Identify which cell holds the provided text, then report its (X, Y) central coordinate. 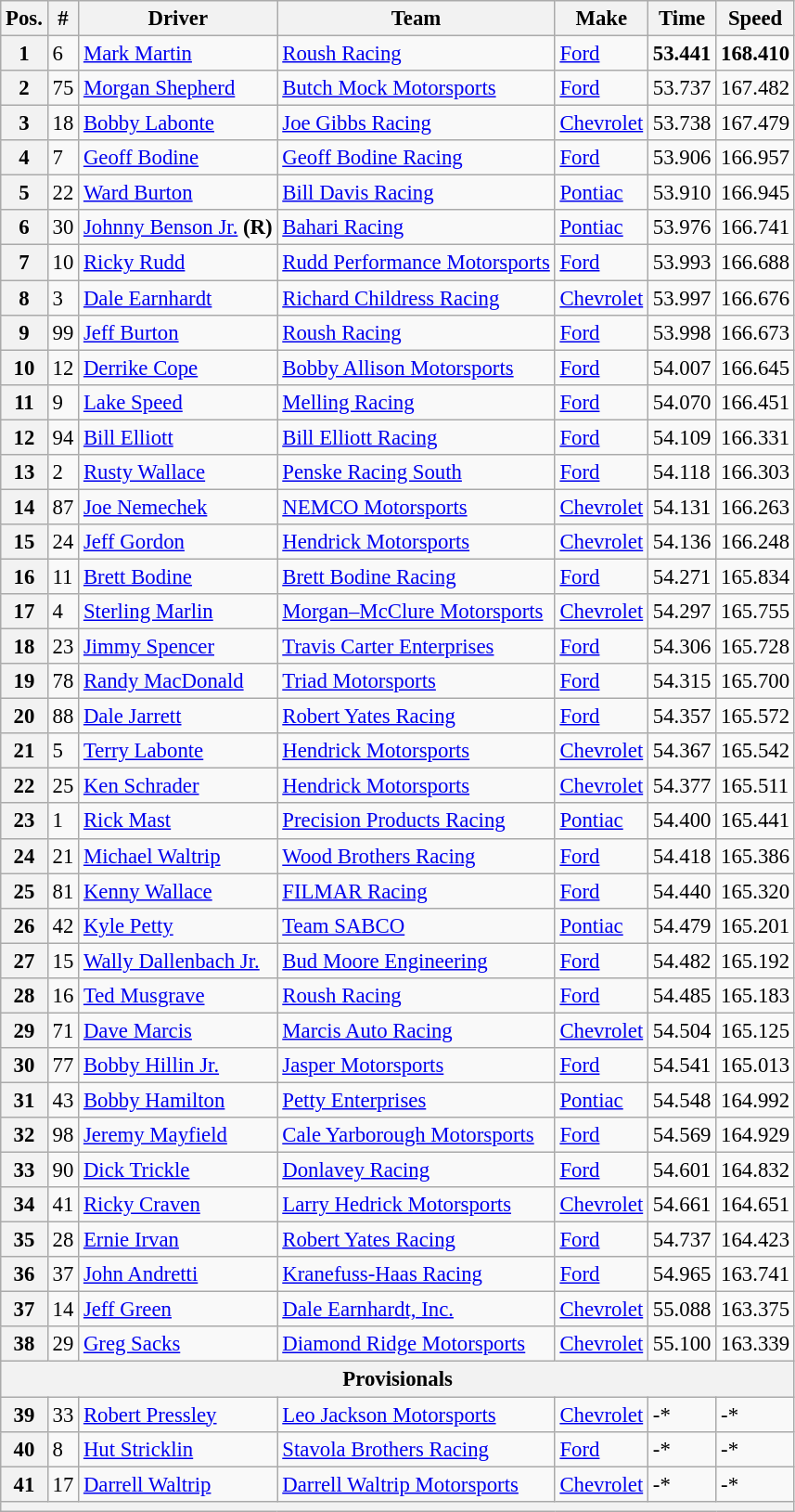
Wally Dallenbach Jr. (178, 961)
FILMAR Racing (416, 891)
Ted Musgrave (178, 996)
Dale Earnhardt (178, 298)
165.201 (755, 925)
166.248 (755, 542)
Leo Jackson Motorsports (416, 1415)
Bud Moore Engineering (416, 961)
Melling Racing (416, 402)
38 (24, 1345)
39 (24, 1415)
165.441 (755, 821)
31 (24, 1100)
54.418 (683, 856)
Joe Gibbs Racing (416, 123)
42 (63, 925)
54.118 (683, 472)
Darrell Waltrip (178, 1484)
Mark Martin (178, 54)
167.479 (755, 123)
Jeff Green (178, 1310)
54.131 (683, 507)
Hut Stricklin (178, 1449)
90 (63, 1170)
Joe Nemechek (178, 507)
Ricky Craven (178, 1205)
75 (63, 88)
36 (24, 1274)
71 (63, 1030)
Rick Mast (178, 821)
Johnny Benson Jr. (R) (178, 227)
John Andretti (178, 1274)
53.910 (683, 193)
Ward Burton (178, 193)
Marcis Auto Racing (416, 1030)
164.992 (755, 1100)
88 (63, 717)
Bahari Racing (416, 227)
Wood Brothers Racing (416, 856)
34 (24, 1205)
Precision Products Racing (416, 821)
165.386 (755, 856)
Geoff Bodine (178, 158)
Petty Enterprises (416, 1100)
Bill Davis Racing (416, 193)
Terry Labonte (178, 751)
54.485 (683, 996)
166.673 (755, 332)
Butch Mock Motorsports (416, 88)
166.645 (755, 368)
54.367 (683, 751)
81 (63, 891)
Diamond Ridge Motorsports (416, 1345)
167.482 (755, 88)
Donlavey Racing (416, 1170)
Kranefuss-Haas Racing (416, 1274)
54.400 (683, 821)
165.183 (755, 996)
165.755 (755, 612)
Jeremy Mayfield (178, 1135)
Morgan Shepherd (178, 88)
54.569 (683, 1135)
54.070 (683, 402)
99 (63, 332)
Provisionals (398, 1379)
Triad Motorsports (416, 681)
Jeff Burton (178, 332)
166.303 (755, 472)
165.542 (755, 751)
54.440 (683, 891)
Dale Jarrett (178, 717)
54.297 (683, 612)
Speed (755, 19)
166.945 (755, 193)
77 (63, 1066)
Derrike Cope (178, 368)
Bobby Labonte (178, 123)
53.738 (683, 123)
Randy MacDonald (178, 681)
Brett Bodine Racing (416, 576)
Cale Yarborough Motorsports (416, 1135)
19 (24, 681)
Bill Elliott Racing (416, 437)
Brett Bodine (178, 576)
Geoff Bodine Racing (416, 158)
166.688 (755, 263)
163.741 (755, 1274)
Larry Hedrick Motorsports (416, 1205)
163.375 (755, 1310)
94 (63, 437)
166.263 (755, 507)
54.965 (683, 1274)
165.728 (755, 647)
Stavola Brothers Racing (416, 1449)
54.315 (683, 681)
Bobby Hamilton (178, 1100)
87 (63, 507)
Rudd Performance Motorsports (416, 263)
26 (24, 925)
54.482 (683, 961)
55.100 (683, 1345)
54.306 (683, 647)
54.548 (683, 1100)
Team SABCO (416, 925)
Richard Childress Racing (416, 298)
54.541 (683, 1066)
165.572 (755, 717)
Travis Carter Enterprises (416, 647)
# (63, 19)
54.377 (683, 786)
164.929 (755, 1135)
Ernie Irvan (178, 1240)
Bobby Allison Motorsports (416, 368)
Robert Pressley (178, 1415)
53.998 (683, 332)
165.834 (755, 576)
Greg Sacks (178, 1345)
166.331 (755, 437)
Sterling Marlin (178, 612)
98 (63, 1135)
165.700 (755, 681)
54.661 (683, 1205)
43 (63, 1100)
166.741 (755, 227)
54.357 (683, 717)
Kenny Wallace (178, 891)
53.441 (683, 54)
32 (24, 1135)
166.451 (755, 402)
166.676 (755, 298)
Pos. (24, 19)
Lake Speed (178, 402)
Dale Earnhardt, Inc. (416, 1310)
53.993 (683, 263)
54.504 (683, 1030)
Bill Elliott (178, 437)
165.320 (755, 891)
35 (24, 1240)
54.136 (683, 542)
55.088 (683, 1310)
Penske Racing South (416, 472)
20 (24, 717)
54.271 (683, 576)
53.737 (683, 88)
40 (24, 1449)
78 (63, 681)
165.192 (755, 961)
54.109 (683, 437)
Bobby Hillin Jr. (178, 1066)
54.479 (683, 925)
165.013 (755, 1066)
Jeff Gordon (178, 542)
Jimmy Spencer (178, 647)
53.997 (683, 298)
Ken Schrader (178, 786)
54.737 (683, 1240)
Michael Waltrip (178, 856)
Darrell Waltrip Motorsports (416, 1484)
Team (416, 19)
Dave Marcis (178, 1030)
NEMCO Motorsports (416, 507)
Dick Trickle (178, 1170)
Ricky Rudd (178, 263)
Driver (178, 19)
Make (601, 19)
Jasper Motorsports (416, 1066)
165.511 (755, 786)
Morgan–McClure Motorsports (416, 612)
164.832 (755, 1170)
54.601 (683, 1170)
54.007 (683, 368)
165.125 (755, 1030)
13 (24, 472)
Time (683, 19)
Rusty Wallace (178, 472)
164.651 (755, 1205)
Kyle Petty (178, 925)
163.339 (755, 1345)
53.906 (683, 158)
27 (24, 961)
164.423 (755, 1240)
166.957 (755, 158)
168.410 (755, 54)
53.976 (683, 227)
